From the cell containing the given text, extract its center point as [X, Y] coordinate. 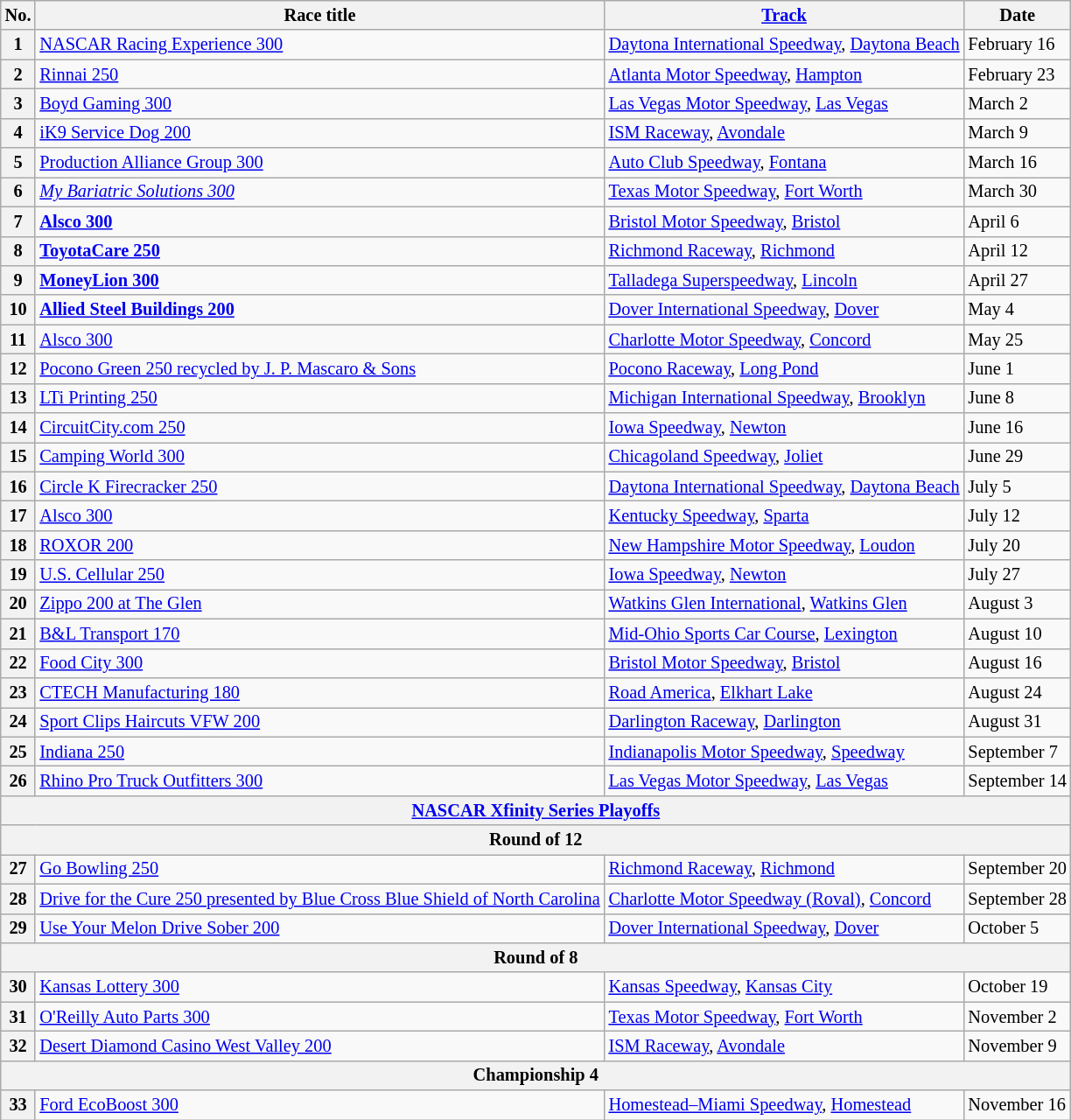
1 [18, 45]
March 9 [1018, 133]
23 [18, 692]
O'Reilly Auto Parts 300 [319, 1017]
CTECH Manufacturing 180 [319, 692]
9 [18, 280]
26 [18, 780]
August 31 [1018, 722]
6 [18, 192]
Date [1018, 15]
Road America, Elkhart Lake [784, 692]
Auto Club Speedway, Fontana [784, 163]
Championship 4 [535, 1075]
LTi Printing 250 [319, 398]
4 [18, 133]
Track [784, 15]
16 [18, 486]
June 1 [1018, 368]
August 3 [1018, 604]
Kansas Speedway, Kansas City [784, 987]
March 30 [1018, 192]
September 14 [1018, 780]
Pocono Green 250 recycled by J. P. Mascaro & Sons [319, 368]
Talladega Superspeedway, Lincoln [784, 280]
July 5 [1018, 486]
28 [18, 899]
March 2 [1018, 103]
31 [18, 1017]
20 [18, 604]
7 [18, 221]
Charlotte Motor Speedway (Roval), Concord [784, 899]
15 [18, 457]
Chicagoland Speedway, Joliet [784, 457]
Allied Steel Buildings 200 [319, 310]
August 16 [1018, 663]
3 [18, 103]
Kentucky Speedway, Sparta [784, 515]
25 [18, 752]
Rhino Pro Truck Outfitters 300 [319, 780]
November 9 [1018, 1046]
21 [18, 633]
2 [18, 74]
May 25 [1018, 339]
NASCAR Racing Experience 300 [319, 45]
My Bariatric Solutions 300 [319, 192]
March 16 [1018, 163]
June 8 [1018, 398]
14 [18, 428]
17 [18, 515]
12 [18, 368]
Zippo 200 at The Glen [319, 604]
24 [18, 722]
May 4 [1018, 310]
November 16 [1018, 1105]
Homestead–Miami Speedway, Homestead [784, 1105]
U.S. Cellular 250 [319, 575]
October 5 [1018, 928]
Darlington Raceway, Darlington [784, 722]
Ford EcoBoost 300 [319, 1105]
August 24 [1018, 692]
Kansas Lottery 300 [319, 987]
Boyd Gaming 300 [319, 103]
Indianapolis Motor Speedway, Speedway [784, 752]
Use Your Melon Drive Sober 200 [319, 928]
October 19 [1018, 987]
Go Bowling 250 [319, 869]
April 12 [1018, 251]
Rinnai 250 [319, 74]
February 23 [1018, 74]
Indiana 250 [319, 752]
February 16 [1018, 45]
November 2 [1018, 1017]
July 27 [1018, 575]
ROXOR 200 [319, 545]
27 [18, 869]
13 [18, 398]
Atlanta Motor Speedway, Hampton [784, 74]
April 27 [1018, 280]
19 [18, 575]
22 [18, 663]
ToyotaCare 250 [319, 251]
June 16 [1018, 428]
Round of 12 [535, 840]
Circle K Firecracker 250 [319, 486]
10 [18, 310]
Pocono Raceway, Long Pond [784, 368]
Watkins Glen International, Watkins Glen [784, 604]
Sport Clips Haircuts VFW 200 [319, 722]
July 20 [1018, 545]
Race title [319, 15]
8 [18, 251]
Food City 300 [319, 663]
33 [18, 1105]
Mid-Ohio Sports Car Course, Lexington [784, 633]
September 7 [1018, 752]
Camping World 300 [319, 457]
No. [18, 15]
September 28 [1018, 899]
Production Alliance Group 300 [319, 163]
New Hampshire Motor Speedway, Loudon [784, 545]
April 6 [1018, 221]
11 [18, 339]
Charlotte Motor Speedway, Concord [784, 339]
5 [18, 163]
August 10 [1018, 633]
NASCAR Xfinity Series Playoffs [535, 810]
Round of 8 [535, 957]
June 29 [1018, 457]
MoneyLion 300 [319, 280]
18 [18, 545]
CircuitCity.com 250 [319, 428]
Drive for the Cure 250 presented by Blue Cross Blue Shield of North Carolina [319, 899]
July 12 [1018, 515]
iK9 Service Dog 200 [319, 133]
B&L Transport 170 [319, 633]
29 [18, 928]
30 [18, 987]
Desert Diamond Casino West Valley 200 [319, 1046]
September 20 [1018, 869]
Michigan International Speedway, Brooklyn [784, 398]
32 [18, 1046]
